Locate the cell with the specified text and output its (X, Y) center coordinate. 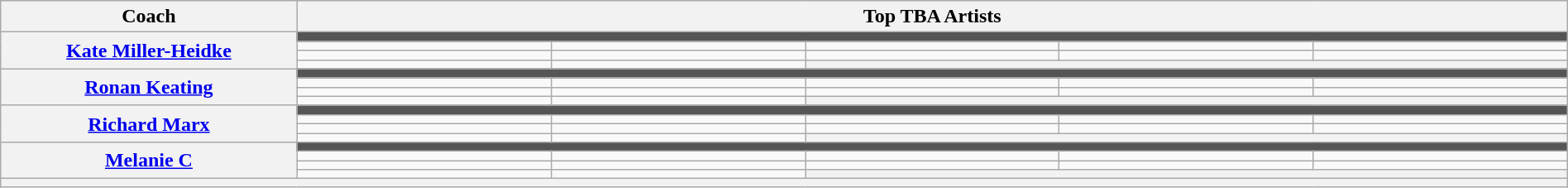
Richard Marx (149, 123)
Kate Miller-Heidke (149, 51)
Ronan Keating (149, 87)
Melanie C (149, 161)
Top TBA Artists (932, 17)
Coach (149, 17)
